Find where the given text appears and provide that cell's center as (x, y) coordinate. 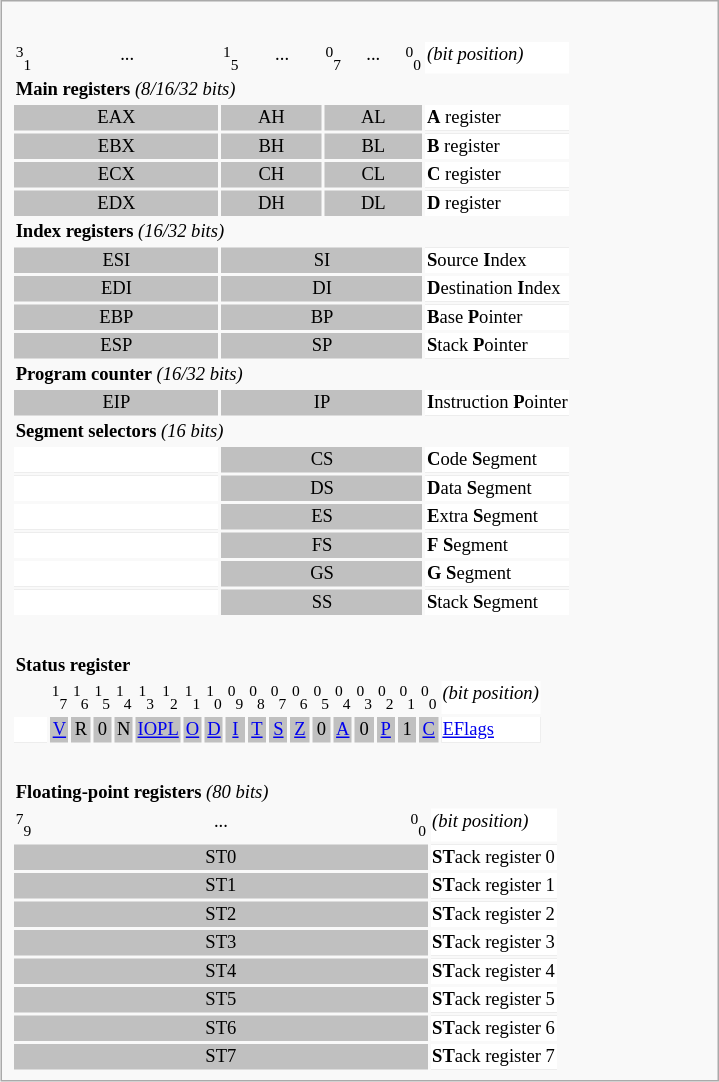
EBP (116, 318)
Stack Pointer (498, 347)
13 (146, 698)
DI (322, 290)
Base Pointer (498, 318)
EAX (116, 119)
12 (170, 698)
EBX (116, 147)
F Segment (498, 546)
Z (300, 730)
ST1 (220, 885)
Status register 17 16 15 14 13 12 11 10 09 08 07 06 05 04 03 02 01 00 (bit position) V R 0 N IOPL O D I T S Z 0 A 0 P 1 C EFlags (360, 685)
Extra Segment (498, 518)
10 (214, 698)
SS (322, 603)
ESI (116, 261)
T (257, 730)
STack register 3 (494, 942)
N (124, 730)
EDI (116, 290)
SI (322, 261)
STack register 2 (494, 914)
R (81, 730)
Index registers (16/32 bits) (292, 233)
STack register 1 (494, 885)
08 (257, 698)
Instruction Pointer (498, 404)
CH (272, 176)
G Segment (498, 575)
FS (322, 546)
C (428, 730)
I (235, 730)
17 (59, 698)
02 (385, 698)
STack register 5 (494, 999)
P (385, 730)
EIP (116, 404)
Main registers (8/16/32 bits) (292, 90)
STack register 6 (494, 1028)
DL (373, 204)
Status register (277, 666)
04 (343, 698)
ESP (116, 347)
STack register 4 (494, 971)
11 (192, 698)
STack register 0 (494, 857)
B register (498, 147)
C register (498, 176)
Floating-point registers (80 bits) (220, 793)
AH (272, 119)
IOPL (158, 730)
SP (322, 347)
ST7 (220, 1056)
Destination Index (498, 290)
A register (498, 119)
Segment selectors (16 bits) (292, 432)
EFlags (490, 730)
BL (373, 147)
EDX (116, 204)
V (59, 730)
09 (235, 698)
D (214, 730)
ST0 (220, 857)
ST5 (220, 999)
ST3 (220, 942)
DS (322, 489)
1 (407, 730)
01 (407, 698)
ST6 (220, 1028)
DH (272, 204)
Code Segment (498, 461)
06 (300, 698)
D register (498, 204)
ST4 (220, 971)
Data Segment (498, 489)
31 (23, 58)
Source Index (498, 261)
IP (322, 404)
14 (124, 698)
GS (322, 575)
BP (322, 318)
STack register 7 (494, 1056)
05 (321, 698)
CL (373, 176)
Program counter (16/32 bits) (292, 375)
16 (81, 698)
S (278, 730)
A (343, 730)
79 (23, 824)
CS (322, 461)
AL (373, 119)
BH (272, 147)
Stack Segment (498, 603)
ST2 (220, 914)
03 (364, 698)
ECX (116, 176)
ES (322, 518)
O (192, 730)
